From the cell containing the given text, extract its center point as (x, y) coordinate. 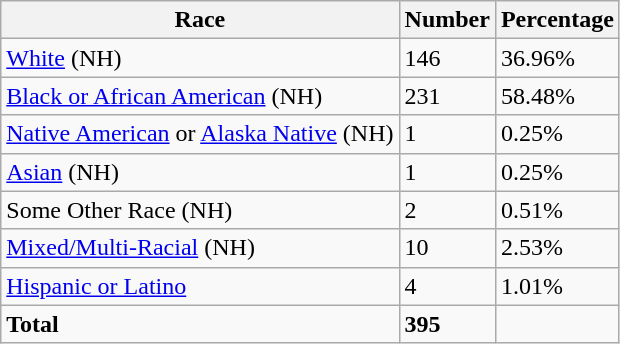
36.96% (557, 58)
395 (447, 324)
1.01% (557, 286)
231 (447, 96)
White (NH) (200, 58)
Total (200, 324)
0.51% (557, 210)
Asian (NH) (200, 172)
Some Other Race (NH) (200, 210)
58.48% (557, 96)
146 (447, 58)
Mixed/Multi-Racial (NH) (200, 248)
Hispanic or Latino (200, 286)
10 (447, 248)
Black or African American (NH) (200, 96)
2.53% (557, 248)
Percentage (557, 20)
4 (447, 286)
Race (200, 20)
2 (447, 210)
Number (447, 20)
Native American or Alaska Native (NH) (200, 134)
